Provide the (X, Y) coordinate of the cell's center where the given text is located.  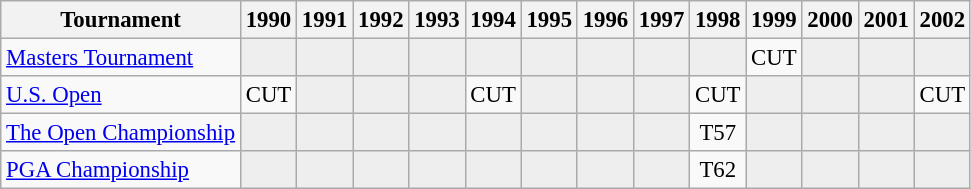
1991 (325, 20)
1994 (493, 20)
1992 (381, 20)
2002 (942, 20)
U.S. Open (121, 95)
2001 (886, 20)
Masters Tournament (121, 58)
1998 (718, 20)
Tournament (121, 20)
1996 (605, 20)
2000 (830, 20)
T57 (718, 133)
1999 (774, 20)
1995 (549, 20)
PGA Championship (121, 170)
1990 (268, 20)
1997 (661, 20)
The Open Championship (121, 133)
T62 (718, 170)
1993 (437, 20)
